Determine the (x, y) coordinate at the center of the cell enclosing the given text.  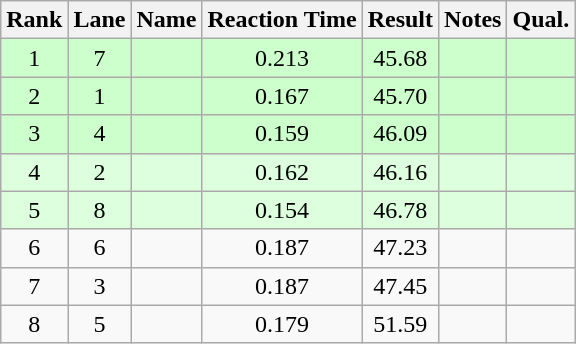
51.59 (400, 324)
0.162 (282, 172)
46.09 (400, 134)
0.179 (282, 324)
47.23 (400, 248)
0.154 (282, 210)
Rank (34, 20)
Notes (473, 20)
45.70 (400, 96)
45.68 (400, 58)
Lane (100, 20)
0.213 (282, 58)
Name (166, 20)
46.78 (400, 210)
47.45 (400, 286)
46.16 (400, 172)
Result (400, 20)
Reaction Time (282, 20)
0.167 (282, 96)
0.159 (282, 134)
Qual. (541, 20)
